Return (x, y) of the center of cell containing provided text 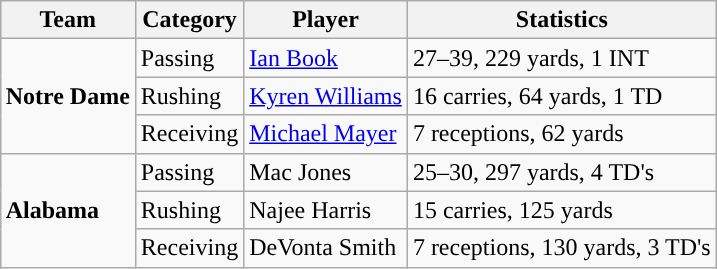
Najee Harris (326, 210)
Kyren Williams (326, 96)
15 carries, 125 yards (562, 210)
Player (326, 20)
7 receptions, 62 yards (562, 134)
Mac Jones (326, 172)
7 receptions, 130 yards, 3 TD's (562, 248)
25–30, 297 yards, 4 TD's (562, 172)
Ian Book (326, 58)
Notre Dame (68, 96)
27–39, 229 yards, 1 INT (562, 58)
16 carries, 64 yards, 1 TD (562, 96)
Team (68, 20)
Michael Mayer (326, 134)
Category (189, 20)
Statistics (562, 20)
DeVonta Smith (326, 248)
Alabama (68, 210)
